Identify which cell holds the provided text, then report its (x, y) central coordinate. 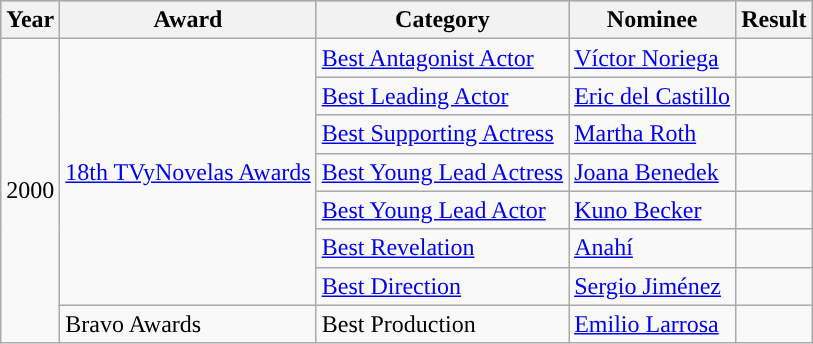
Best Supporting Actress (442, 134)
Best Production (442, 324)
Eric del Castillo (652, 96)
2000 (30, 191)
Year (30, 20)
Emilio Larrosa (652, 324)
Best Young Lead Actor (442, 210)
Bravo Awards (188, 324)
Result (774, 20)
Award (188, 20)
18th TVyNovelas Awards (188, 172)
Nominee (652, 20)
Category (442, 20)
Best Direction (442, 286)
Martha Roth (652, 134)
Best Leading Actor (442, 96)
Best Revelation (442, 248)
Víctor Noriega (652, 58)
Best Young Lead Actress (442, 172)
Sergio Jiménez (652, 286)
Kuno Becker (652, 210)
Joana Benedek (652, 172)
Best Antagonist Actor (442, 58)
Anahí (652, 248)
